Search for the cell housing the specified text and yield its [x, y] center coordinate. 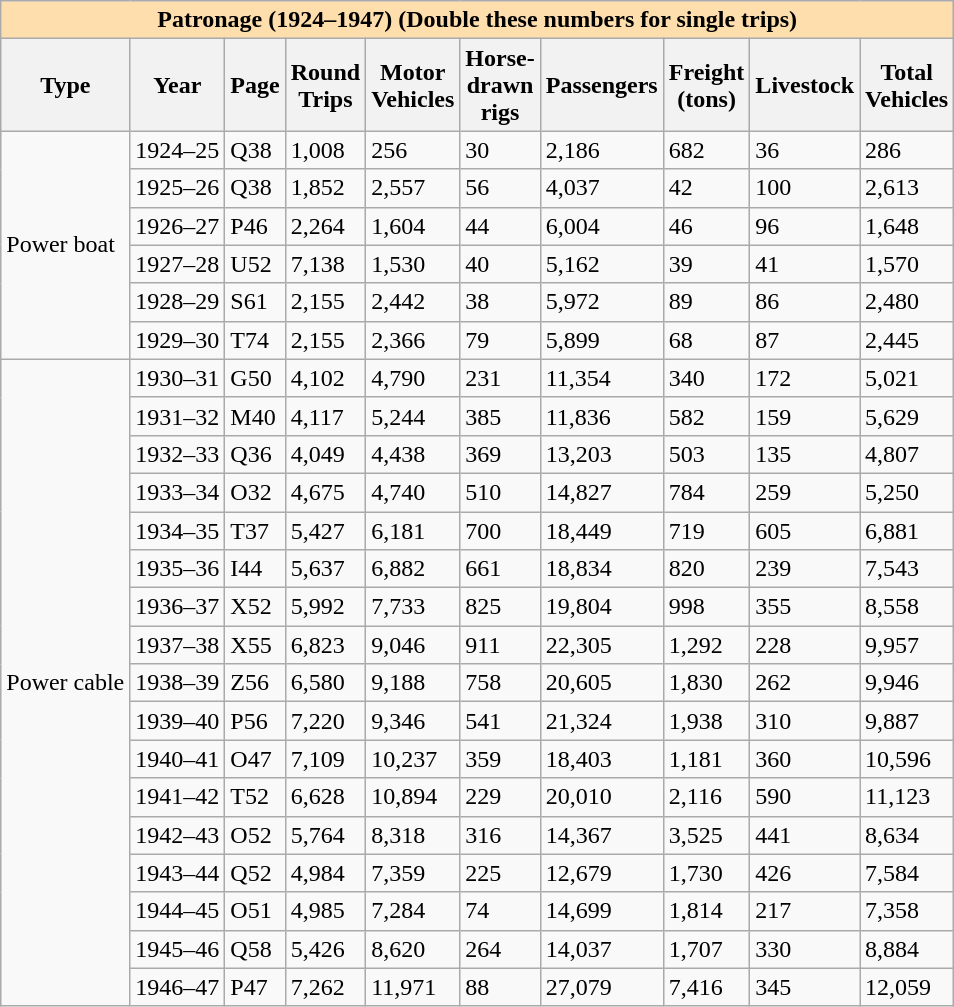
1926–27 [178, 226]
2,186 [602, 150]
605 [805, 531]
Motor Vehicles [413, 85]
14,827 [602, 492]
39 [706, 264]
Q36 [255, 454]
360 [805, 759]
5,250 [907, 492]
P56 [255, 721]
316 [500, 835]
100 [805, 188]
286 [907, 150]
4,037 [602, 188]
89 [706, 302]
541 [500, 721]
7,733 [413, 607]
385 [500, 416]
2,445 [907, 340]
4,807 [907, 454]
46 [706, 226]
40 [500, 264]
345 [805, 987]
8,318 [413, 835]
2,366 [413, 340]
1936–37 [178, 607]
5,244 [413, 416]
256 [413, 150]
41 [805, 264]
340 [706, 378]
G50 [255, 378]
12,059 [907, 987]
79 [500, 340]
7,358 [907, 911]
6,881 [907, 531]
231 [500, 378]
911 [500, 645]
135 [805, 454]
11,354 [602, 378]
259 [805, 492]
18,449 [602, 531]
369 [500, 454]
1927–28 [178, 264]
88 [500, 987]
9,346 [413, 721]
Freight (tons) [706, 85]
14,037 [602, 949]
11,836 [602, 416]
87 [805, 340]
Page [255, 85]
1,938 [706, 721]
5,426 [325, 949]
4,438 [413, 454]
5,992 [325, 607]
1940–41 [178, 759]
172 [805, 378]
P47 [255, 987]
2,480 [907, 302]
3,525 [706, 835]
700 [500, 531]
18,403 [602, 759]
1941–42 [178, 797]
96 [805, 226]
Livestock [805, 85]
X55 [255, 645]
5,162 [602, 264]
5,021 [907, 378]
30 [500, 150]
7,359 [413, 873]
1934–35 [178, 531]
1937–38 [178, 645]
719 [706, 531]
Type [66, 85]
Power boat [66, 245]
Year [178, 85]
44 [500, 226]
1,570 [907, 264]
M40 [255, 416]
998 [706, 607]
6,181 [413, 531]
1,814 [706, 911]
7,109 [325, 759]
229 [500, 797]
Q52 [255, 873]
1930–31 [178, 378]
O47 [255, 759]
5,899 [602, 340]
239 [805, 569]
11,123 [907, 797]
2,557 [413, 188]
1,604 [413, 226]
Power cable [66, 682]
8,634 [907, 835]
56 [500, 188]
12,679 [602, 873]
7,138 [325, 264]
4,740 [413, 492]
74 [500, 911]
8,558 [907, 607]
P46 [255, 226]
X52 [255, 607]
S61 [255, 302]
I44 [255, 569]
6,882 [413, 569]
1,292 [706, 645]
Patronage (1924–1947) (Double these numbers for single trips) [478, 20]
590 [805, 797]
820 [706, 569]
20,605 [602, 683]
42 [706, 188]
U52 [255, 264]
359 [500, 759]
9,946 [907, 683]
1928–29 [178, 302]
5,764 [325, 835]
4,675 [325, 492]
1929–30 [178, 340]
6,004 [602, 226]
661 [500, 569]
1935–36 [178, 569]
503 [706, 454]
5,637 [325, 569]
1,730 [706, 873]
1,830 [706, 683]
1932–33 [178, 454]
7,584 [907, 873]
1925–26 [178, 188]
86 [805, 302]
4,985 [325, 911]
7,284 [413, 911]
441 [805, 835]
264 [500, 949]
1942–43 [178, 835]
1,707 [706, 949]
6,628 [325, 797]
6,580 [325, 683]
20,010 [602, 797]
2,613 [907, 188]
9,887 [907, 721]
7,262 [325, 987]
T52 [255, 797]
228 [805, 645]
4,984 [325, 873]
13,203 [602, 454]
O32 [255, 492]
O52 [255, 835]
682 [706, 150]
9,046 [413, 645]
7,543 [907, 569]
4,049 [325, 454]
825 [500, 607]
510 [500, 492]
Horse- drawn rigs [500, 85]
1944–45 [178, 911]
4,790 [413, 378]
Total Vehicles [907, 85]
1938–39 [178, 683]
1,181 [706, 759]
4,102 [325, 378]
8,884 [907, 949]
310 [805, 721]
1945–46 [178, 949]
14,699 [602, 911]
1,008 [325, 150]
6,823 [325, 645]
1924–25 [178, 150]
10,596 [907, 759]
5,629 [907, 416]
1939–40 [178, 721]
5,972 [602, 302]
T37 [255, 531]
9,957 [907, 645]
330 [805, 949]
11,971 [413, 987]
784 [706, 492]
2,116 [706, 797]
225 [500, 873]
8,620 [413, 949]
10,894 [413, 797]
Round Trips [325, 85]
758 [500, 683]
1,852 [325, 188]
1,648 [907, 226]
1,530 [413, 264]
582 [706, 416]
7,220 [325, 721]
36 [805, 150]
14,367 [602, 835]
18,834 [602, 569]
27,079 [602, 987]
2,264 [325, 226]
262 [805, 683]
O51 [255, 911]
38 [500, 302]
68 [706, 340]
9,188 [413, 683]
21,324 [602, 721]
5,427 [325, 531]
159 [805, 416]
Passengers [602, 85]
1943–44 [178, 873]
1933–34 [178, 492]
1931–32 [178, 416]
2,442 [413, 302]
217 [805, 911]
Q58 [255, 949]
19,804 [602, 607]
4,117 [325, 416]
22,305 [602, 645]
1946–47 [178, 987]
426 [805, 873]
10,237 [413, 759]
7,416 [706, 987]
T74 [255, 340]
355 [805, 607]
Z56 [255, 683]
